Provide the (x, y) coordinate of the cell's center where the given text is located.  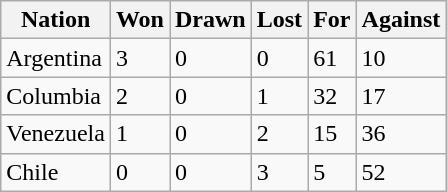
Against (401, 20)
Won (140, 20)
61 (332, 58)
32 (332, 96)
5 (332, 172)
Lost (279, 20)
15 (332, 134)
Columbia (56, 96)
Argentina (56, 58)
10 (401, 58)
17 (401, 96)
36 (401, 134)
52 (401, 172)
Nation (56, 20)
Chile (56, 172)
Venezuela (56, 134)
Drawn (211, 20)
For (332, 20)
